From the cell containing the given text, extract its center point as [X, Y] coordinate. 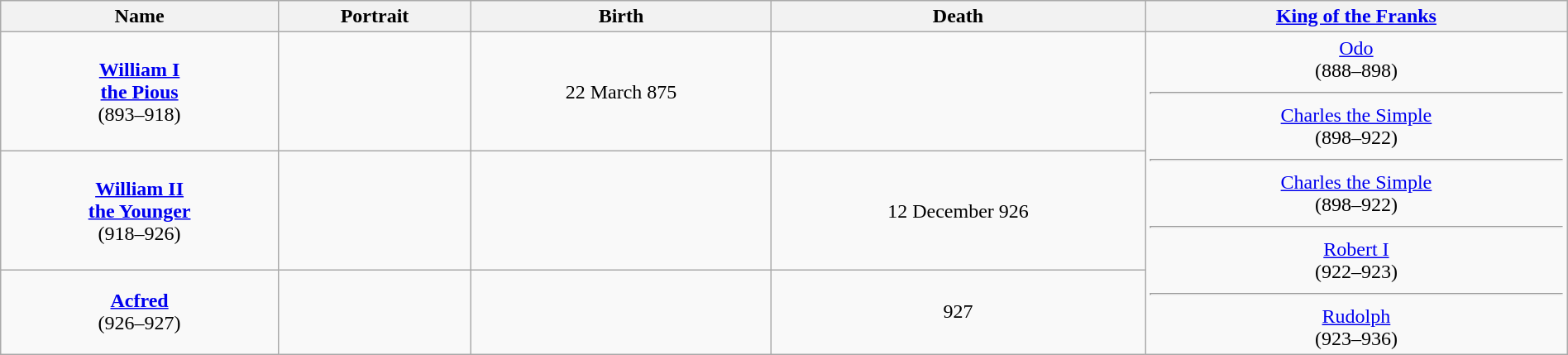
William IIthe Younger(918–926) [140, 211]
Odo(888–898)Charles the Simple(898–922)Charles the Simple(898–922)Robert I(922–923)Rudolph(923–936) [1356, 194]
William Ithe Pious(893–918) [140, 92]
Death [958, 17]
King of the Franks [1356, 17]
Portrait [374, 17]
927 [958, 312]
Acfred(926–927) [140, 312]
Birth [622, 17]
Name [140, 17]
22 March 875 [622, 92]
12 December 926 [958, 211]
